Output the (X, Y) coordinate of the center of the cell containing the given text.  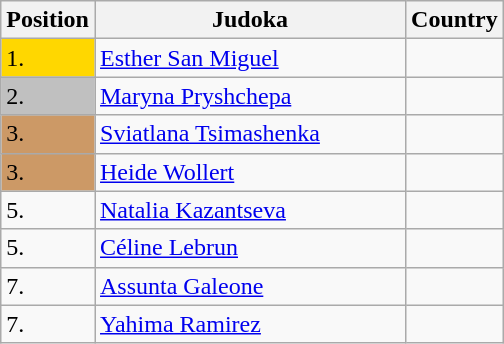
Sviatlana Tsimashenka (250, 134)
Céline Lebrun (250, 248)
Esther San Miguel (250, 58)
Assunta Galeone (250, 286)
Maryna Pryshchepa (250, 96)
Natalia Kazantseva (250, 210)
1. (48, 58)
Heide Wollert (250, 172)
Judoka (250, 20)
Country (455, 20)
Yahima Ramirez (250, 324)
2. (48, 96)
Position (48, 20)
